For the text-containing cell, return its midpoint in [X, Y] coordinate format. 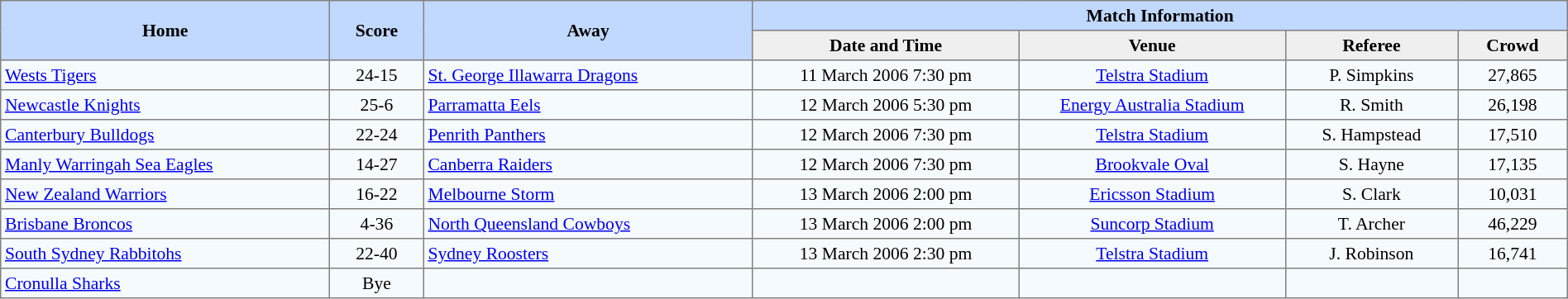
Ericsson Stadium [1152, 194]
Date and Time [886, 45]
Home [165, 31]
St. George Illawarra Dragons [588, 75]
Suncorp Stadium [1152, 224]
27,865 [1513, 75]
25-6 [377, 105]
46,229 [1513, 224]
11 March 2006 7:30 pm [886, 75]
S. Hayne [1371, 164]
17,510 [1513, 135]
Away [588, 31]
22-40 [377, 254]
Score [377, 31]
4-36 [377, 224]
Canterbury Bulldogs [165, 135]
Wests Tigers [165, 75]
Referee [1371, 45]
14-27 [377, 164]
26,198 [1513, 105]
J. Robinson [1371, 254]
Penrith Panthers [588, 135]
17,135 [1513, 164]
13 March 2006 2:30 pm [886, 254]
22-24 [377, 135]
Canberra Raiders [588, 164]
S. Hampstead [1371, 135]
24-15 [377, 75]
10,031 [1513, 194]
S. Clark [1371, 194]
16,741 [1513, 254]
R. Smith [1371, 105]
Cronulla Sharks [165, 283]
Newcastle Knights [165, 105]
Energy Australia Stadium [1152, 105]
North Queensland Cowboys [588, 224]
Melbourne Storm [588, 194]
Parramatta Eels [588, 105]
P. Simpkins [1371, 75]
Venue [1152, 45]
Bye [377, 283]
Crowd [1513, 45]
16-22 [377, 194]
T. Archer [1371, 224]
Brisbane Broncos [165, 224]
South Sydney Rabbitohs [165, 254]
Brookvale Oval [1152, 164]
New Zealand Warriors [165, 194]
Match Information [1159, 16]
12 March 2006 5:30 pm [886, 105]
Sydney Roosters [588, 254]
Manly Warringah Sea Eagles [165, 164]
